For the text-containing cell, return its midpoint in (X, Y) coordinate format. 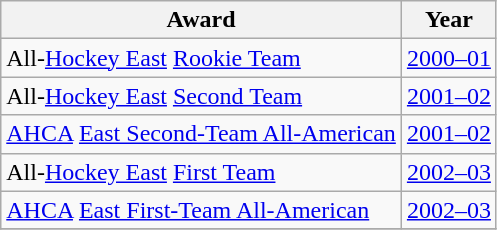
AHCA East First-Team All-American (202, 210)
All-Hockey East Rookie Team (202, 58)
2000–01 (448, 58)
AHCA East Second-Team All-American (202, 134)
Year (448, 20)
All-Hockey East First Team (202, 172)
Award (202, 20)
All-Hockey East Second Team (202, 96)
